Pinpoint the cell where the given text exists, returning its [X, Y] midpoint coordinate. 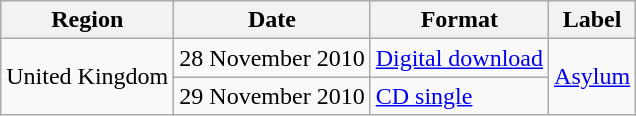
29 November 2010 [272, 96]
28 November 2010 [272, 58]
United Kingdom [88, 77]
Date [272, 20]
CD single [459, 96]
Asylum [592, 77]
Region [88, 20]
Format [459, 20]
Digital download [459, 58]
Label [592, 20]
